Pinpoint the cell where the given text exists, returning its [x, y] midpoint coordinate. 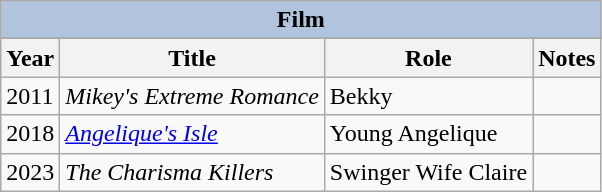
Mikey's Extreme Romance [192, 96]
Notes [567, 58]
Angelique's Isle [192, 134]
Young Angelique [428, 134]
Film [301, 20]
Bekky [428, 96]
2018 [30, 134]
Swinger Wife Claire [428, 172]
Role [428, 58]
Year [30, 58]
Title [192, 58]
The Charisma Killers [192, 172]
2023 [30, 172]
2011 [30, 96]
